Return the [X, Y] coordinate for the center point of the cell that contains the specified text.  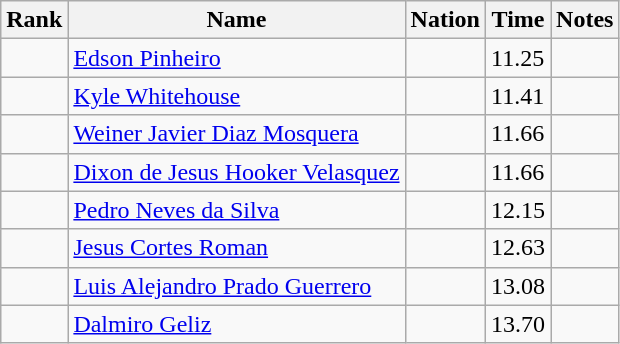
Nation [445, 20]
Time [518, 20]
Pedro Neves da Silva [236, 210]
13.08 [518, 286]
Kyle Whitehouse [236, 96]
11.25 [518, 58]
13.70 [518, 324]
12.63 [518, 248]
Jesus Cortes Roman [236, 248]
11.41 [518, 96]
Name [236, 20]
12.15 [518, 210]
Rank [34, 20]
Notes [585, 20]
Edson Pinheiro [236, 58]
Dixon de Jesus Hooker Velasquez [236, 172]
Weiner Javier Diaz Mosquera [236, 134]
Luis Alejandro Prado Guerrero [236, 286]
Dalmiro Geliz [236, 324]
